Scan for the cell matching the given text and deliver its [X, Y] coordinate at center. 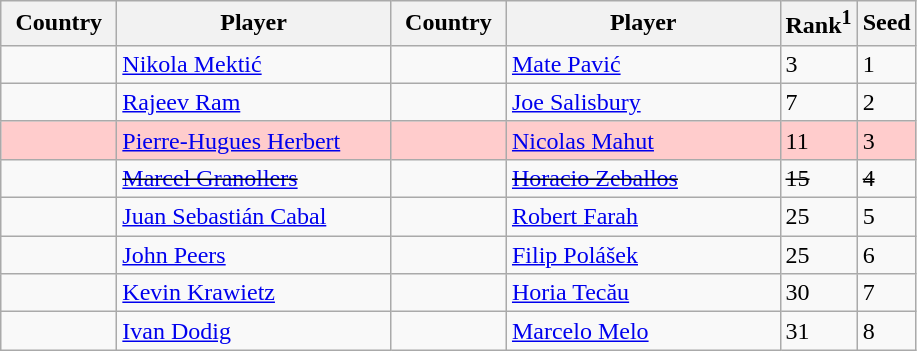
6 [886, 255]
Kevin Krawietz [254, 293]
2 [886, 102]
Horacio Zeballos [643, 178]
1 [886, 64]
8 [886, 331]
15 [818, 178]
30 [818, 293]
31 [818, 331]
Horia Tecău [643, 293]
Joe Salisbury [643, 102]
Nicolas Mahut [643, 140]
Mate Pavić [643, 64]
Seed [886, 24]
Filip Polášek [643, 255]
4 [886, 178]
5 [886, 217]
Marcelo Melo [643, 331]
Marcel Granollers [254, 178]
Rajeev Ram [254, 102]
Ivan Dodig [254, 331]
Pierre-Hugues Herbert [254, 140]
Rank1 [818, 24]
11 [818, 140]
Nikola Mektić [254, 64]
John Peers [254, 255]
Juan Sebastián Cabal [254, 217]
Robert Farah [643, 217]
